Locate the cell with the specified text and output its (x, y) center coordinate. 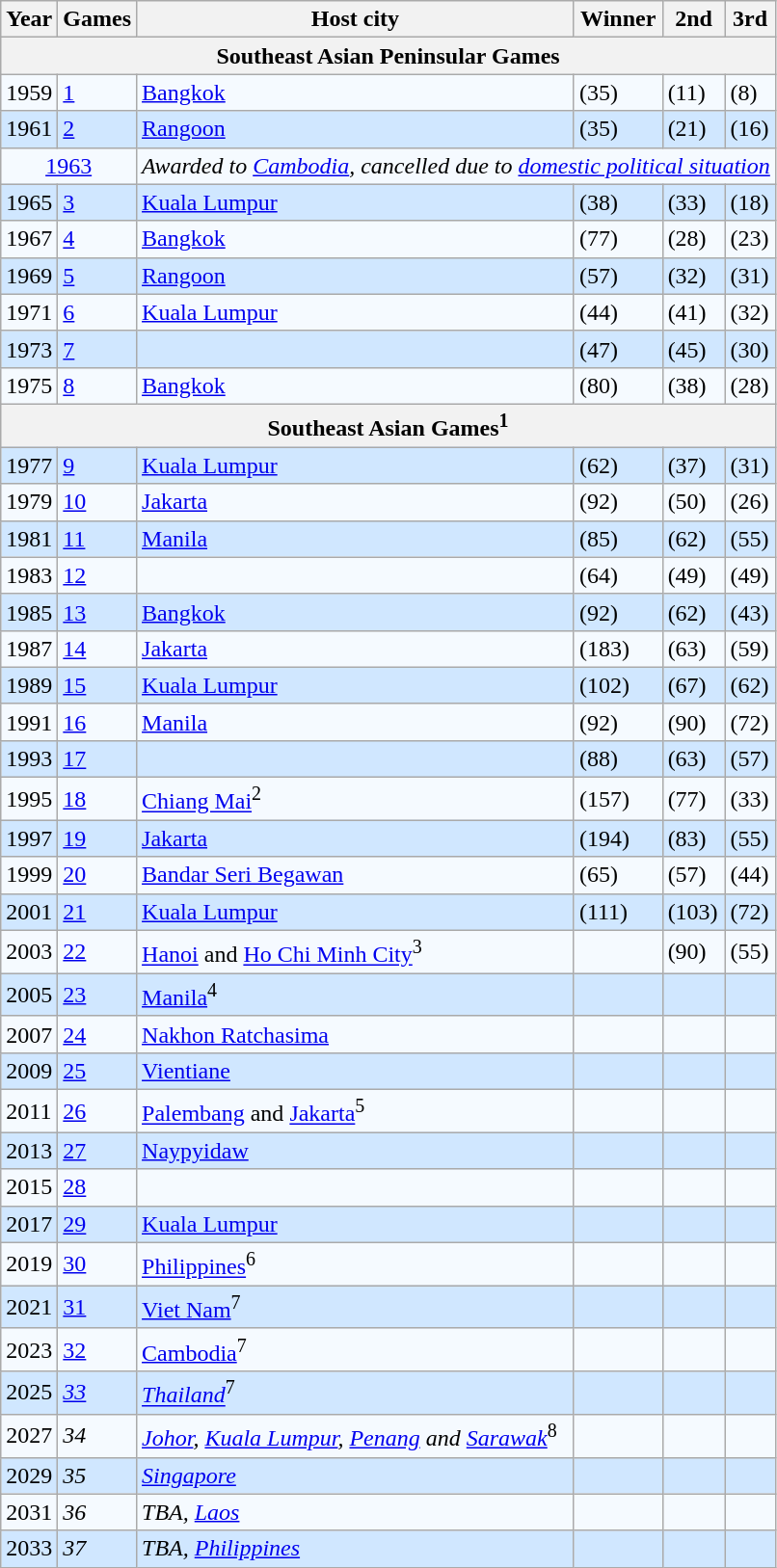
(183) (618, 649)
2013 (29, 1151)
Games (97, 19)
21 (97, 912)
2009 (29, 1071)
13 (97, 612)
1967 (29, 239)
2025 (29, 1394)
23 (97, 995)
6 (97, 312)
4 (97, 239)
2029 (29, 1475)
2001 (29, 912)
1981 (29, 539)
2019 (29, 1264)
(43) (750, 612)
3rd (750, 19)
1995 (29, 800)
(8) (750, 93)
Year (29, 19)
33 (97, 1394)
2017 (29, 1224)
1965 (29, 202)
2nd (694, 19)
(59) (750, 649)
1991 (29, 722)
Bandar Seri Begawan (356, 875)
1969 (29, 276)
1977 (29, 465)
1987 (29, 649)
2027 (29, 1436)
(47) (618, 349)
(102) (618, 685)
(64) (618, 575)
1973 (29, 349)
26 (97, 1112)
(23) (750, 239)
1997 (29, 838)
Southeast Asian Games1 (388, 426)
31 (97, 1307)
(111) (618, 912)
(37) (694, 465)
(50) (694, 502)
(30) (750, 349)
2 (97, 129)
11 (97, 539)
1975 (29, 385)
TBA, Laos (356, 1512)
(21) (694, 129)
24 (97, 1034)
15 (97, 685)
2031 (29, 1512)
12 (97, 575)
(103) (694, 912)
1993 (29, 758)
5 (97, 276)
18 (97, 800)
19 (97, 838)
28 (97, 1187)
(45) (694, 349)
1979 (29, 502)
2011 (29, 1112)
1989 (29, 685)
2007 (29, 1034)
2005 (29, 995)
1999 (29, 875)
(80) (618, 385)
20 (97, 875)
29 (97, 1224)
(83) (694, 838)
Philippines6 (356, 1264)
30 (97, 1264)
TBA, Philippines (356, 1549)
(88) (618, 758)
(26) (750, 502)
9 (97, 465)
Chiang Mai2 (356, 800)
Hanoi and Ho Chi Minh City3 (356, 952)
Southeast Asian Peninsular Games (388, 56)
Thailand7 (356, 1394)
14 (97, 649)
(157) (618, 800)
Palembang and Jakarta5 (356, 1112)
32 (97, 1349)
(16) (750, 129)
36 (97, 1512)
3 (97, 202)
(194) (618, 838)
8 (97, 385)
1971 (29, 312)
(65) (618, 875)
1983 (29, 575)
(41) (694, 312)
1 (97, 93)
2003 (29, 952)
34 (97, 1436)
25 (97, 1071)
(11) (694, 93)
Viet Nam7 (356, 1307)
Vientiane (356, 1071)
1985 (29, 612)
Naypyidaw (356, 1151)
Host city (356, 19)
Winner (618, 19)
37 (97, 1549)
Johor, Kuala Lumpur, Penang and Sarawak8 (356, 1436)
(18) (750, 202)
Singapore (356, 1475)
16 (97, 722)
Cambodia7 (356, 1349)
Awarded to Cambodia, cancelled due to domestic political situation (457, 166)
2021 (29, 1307)
Manila4 (356, 995)
7 (97, 349)
17 (97, 758)
35 (97, 1475)
2015 (29, 1187)
2023 (29, 1349)
1961 (29, 129)
1959 (29, 93)
(85) (618, 539)
27 (97, 1151)
22 (97, 952)
(67) (694, 685)
1963 (69, 166)
2033 (29, 1549)
10 (97, 502)
Nakhon Ratchasima (356, 1034)
